Pinpoint the cell where the given text exists, returning its (x, y) midpoint coordinate. 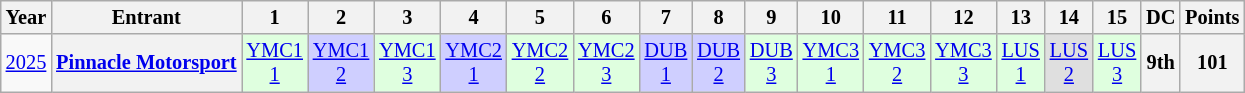
9th (1160, 63)
Entrant (146, 17)
DUB2 (718, 63)
YMC21 (473, 63)
YMC11 (275, 63)
YMC32 (897, 63)
LUS2 (1069, 63)
YMC22 (540, 63)
6 (606, 17)
DUB1 (666, 63)
1 (275, 17)
DC (1160, 17)
YMC13 (407, 63)
13 (1021, 17)
LUS3 (1117, 63)
LUS1 (1021, 63)
10 (831, 17)
2 (341, 17)
8 (718, 17)
101 (1212, 63)
3 (407, 17)
12 (963, 17)
Points (1212, 17)
Pinnacle Motorsport (146, 63)
11 (897, 17)
YMC33 (963, 63)
4 (473, 17)
YMC23 (606, 63)
7 (666, 17)
DUB3 (772, 63)
5 (540, 17)
YMC31 (831, 63)
14 (1069, 17)
9 (772, 17)
15 (1117, 17)
YMC12 (341, 63)
2025 (26, 63)
Year (26, 17)
